Scan for the cell matching the given text and deliver its (X, Y) coordinate at center. 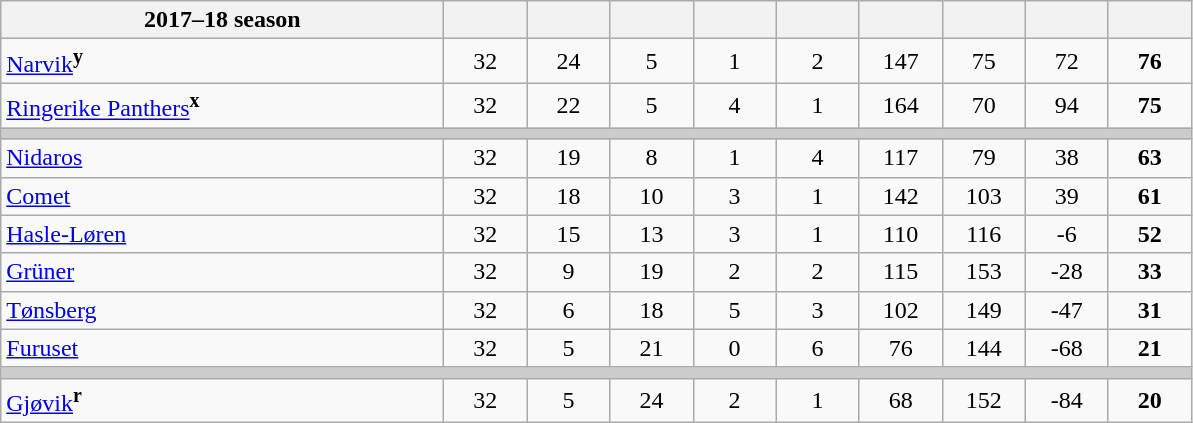
116 (984, 234)
61 (1150, 196)
-68 (1066, 348)
15 (568, 234)
164 (900, 106)
149 (984, 310)
79 (984, 158)
147 (900, 62)
9 (568, 272)
Tønsberg (222, 310)
2017–18 season (222, 20)
22 (568, 106)
152 (984, 400)
115 (900, 272)
Furuset (222, 348)
Grüner (222, 272)
-6 (1066, 234)
33 (1150, 272)
13 (652, 234)
0 (734, 348)
20 (1150, 400)
110 (900, 234)
72 (1066, 62)
Ringerike Panthersx (222, 106)
63 (1150, 158)
Hasle-Løren (222, 234)
10 (652, 196)
-47 (1066, 310)
68 (900, 400)
153 (984, 272)
142 (900, 196)
31 (1150, 310)
38 (1066, 158)
103 (984, 196)
Comet (222, 196)
94 (1066, 106)
144 (984, 348)
-84 (1066, 400)
8 (652, 158)
Narviky (222, 62)
70 (984, 106)
-28 (1066, 272)
117 (900, 158)
102 (900, 310)
39 (1066, 196)
Nidaros (222, 158)
Gjøvikr (222, 400)
52 (1150, 234)
